Pinpoint the cell where the given text exists, returning its [X, Y] midpoint coordinate. 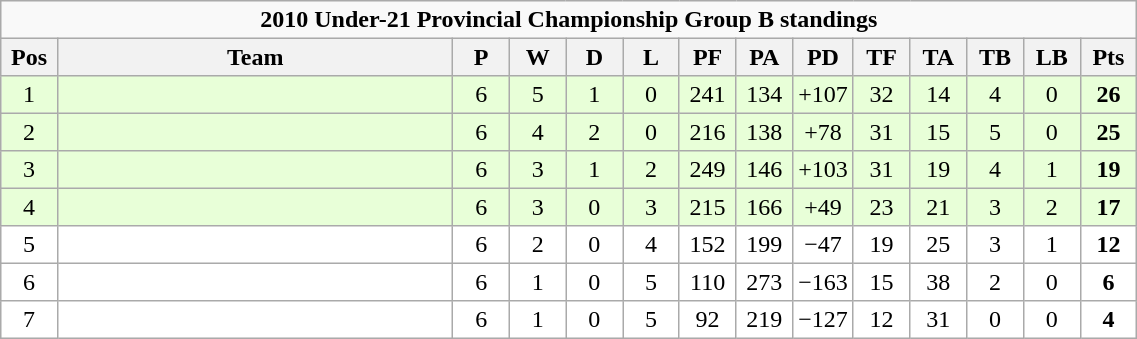
146 [764, 170]
92 [708, 318]
32 [882, 94]
TF [882, 56]
PD [824, 56]
+78 [824, 132]
138 [764, 132]
21 [938, 206]
152 [708, 244]
110 [708, 282]
199 [764, 244]
W [538, 56]
L [652, 56]
TB [996, 56]
17 [1108, 206]
23 [882, 206]
−47 [824, 244]
Pos [30, 56]
+107 [824, 94]
Team [254, 56]
D [594, 56]
134 [764, 94]
−127 [824, 318]
249 [708, 170]
Pts [1108, 56]
14 [938, 94]
PF [708, 56]
216 [708, 132]
LB [1052, 56]
219 [764, 318]
TA [938, 56]
38 [938, 282]
PA [764, 56]
P [482, 56]
241 [708, 94]
2010 Under-21 Provincial Championship Group B standings [569, 20]
+103 [824, 170]
7 [30, 318]
273 [764, 282]
+49 [824, 206]
−163 [824, 282]
166 [764, 206]
26 [1108, 94]
215 [708, 206]
